Locate the cell with the specified text and output its [x, y] center coordinate. 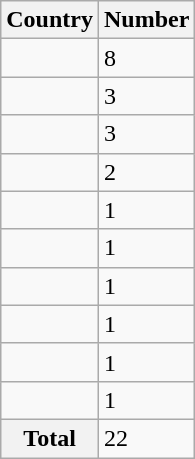
Country [50, 20]
Total [50, 438]
2 [146, 172]
Number [146, 20]
8 [146, 58]
22 [146, 438]
